Identify which cell holds the provided text, then report its [X, Y] central coordinate. 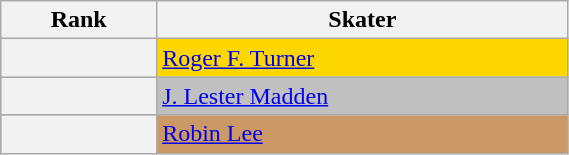
Rank [79, 20]
Roger F. Turner [362, 58]
Robin Lee [362, 134]
J. Lester Madden [362, 96]
Skater [362, 20]
